Return the (x, y) coordinate for the center point of the cell that contains the specified text.  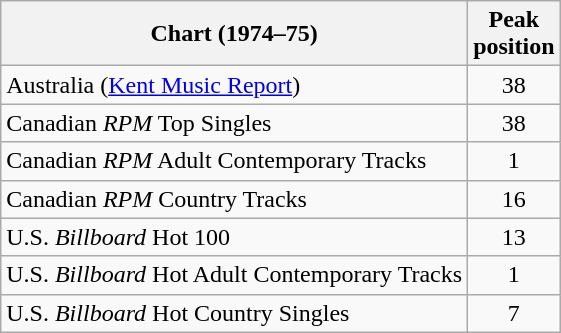
U.S. Billboard Hot Country Singles (234, 313)
7 (514, 313)
U.S. Billboard Hot Adult Contemporary Tracks (234, 275)
Canadian RPM Top Singles (234, 123)
Peakposition (514, 34)
Canadian RPM Adult Contemporary Tracks (234, 161)
Australia (Kent Music Report) (234, 85)
U.S. Billboard Hot 100 (234, 237)
Canadian RPM Country Tracks (234, 199)
16 (514, 199)
Chart (1974–75) (234, 34)
13 (514, 237)
